Find where the given text appears and provide that cell's center as [X, Y] coordinate. 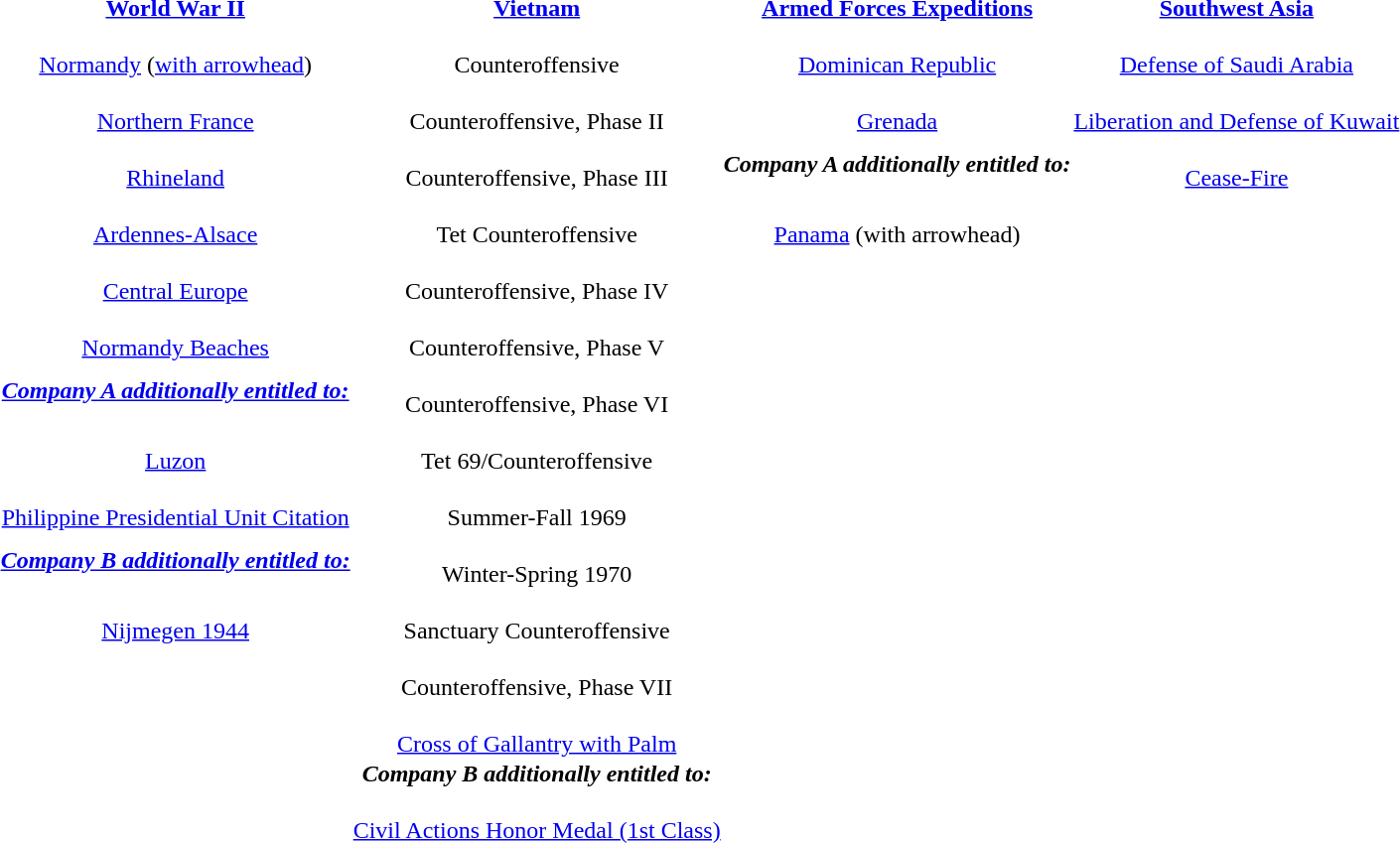
Grenada [898, 107]
Cross of Gallantry with Palm [536, 731]
Tet Counteroffensive [536, 220]
Counteroffensive [536, 52]
Dominican Republic [898, 52]
Counteroffensive, Phase VII [536, 673]
Counteroffensive, Phase II [536, 107]
Counteroffensive, Phase VI [536, 391]
Panama (with arrowhead) [898, 220]
Tet 69/Counteroffensive [536, 447]
Counteroffensive, Phase V [536, 334]
Company A additionally entitled to: [898, 165]
Summer-Fall 1969 [536, 504]
Sanctuary Counteroffensive [536, 618]
Counteroffensive, Phase IV [536, 278]
Winter-Spring 1970 [536, 560]
Company B additionally entitled to: [536, 773]
Counteroffensive, Phase III [536, 165]
